Identify which cell holds the provided text, then report its [X, Y] central coordinate. 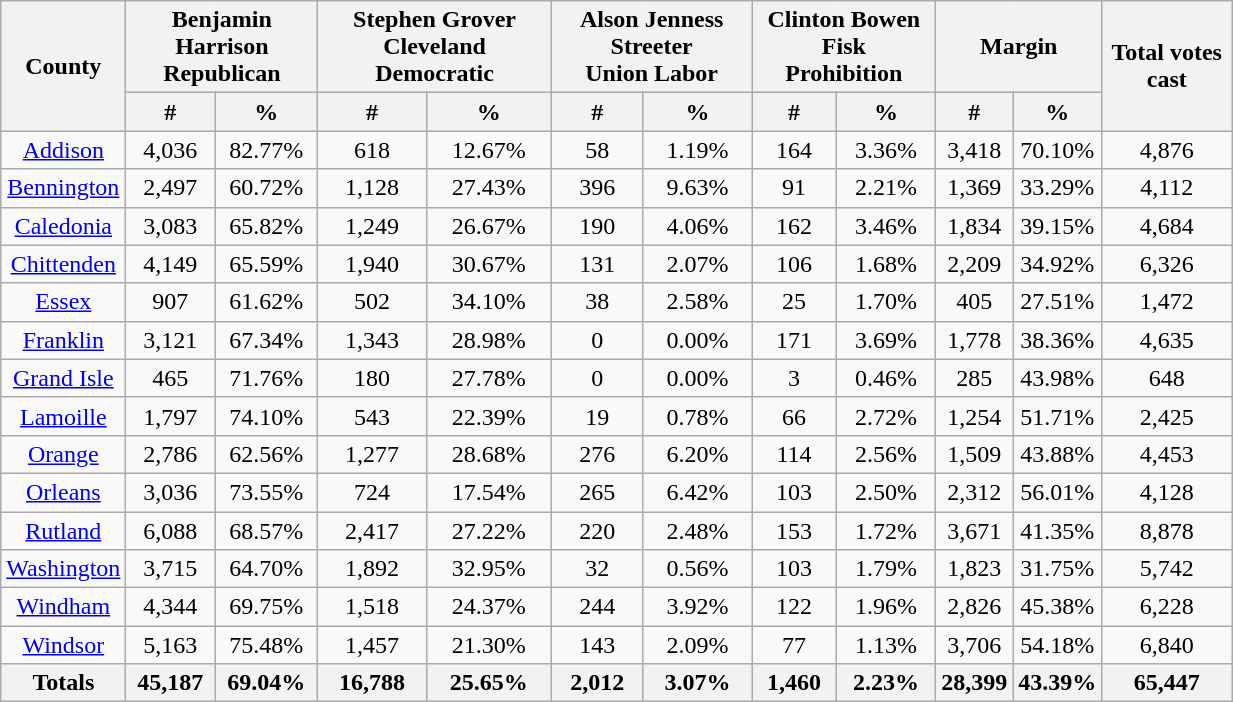
32.95% [488, 569]
6.42% [698, 492]
28.98% [488, 340]
21.30% [488, 645]
3.46% [886, 226]
1,460 [794, 683]
County [64, 66]
22.39% [488, 416]
143 [597, 645]
Rutland [64, 531]
3.36% [886, 150]
56.01% [1058, 492]
Grand Isle [64, 378]
3,418 [974, 150]
4.06% [698, 226]
Windsor [64, 645]
1,834 [974, 226]
61.62% [266, 302]
26.67% [488, 226]
2.48% [698, 531]
65,447 [1167, 683]
2.23% [886, 683]
Chittenden [64, 264]
6,228 [1167, 607]
2.21% [886, 188]
Bennington [64, 188]
31.75% [1058, 569]
Stephen Grover ClevelandDemocratic [435, 47]
67.34% [266, 340]
66 [794, 416]
1.72% [886, 531]
618 [372, 150]
16,788 [372, 683]
75.48% [266, 645]
1,940 [372, 264]
1.79% [886, 569]
65.82% [266, 226]
3,706 [974, 645]
2,826 [974, 607]
Franklin [64, 340]
1,128 [372, 188]
907 [170, 302]
43.39% [1058, 683]
396 [597, 188]
Totals [64, 683]
1,277 [372, 454]
4,684 [1167, 226]
6.20% [698, 454]
1.19% [698, 150]
38 [597, 302]
5,163 [170, 645]
1,343 [372, 340]
82.77% [266, 150]
4,635 [1167, 340]
30.67% [488, 264]
122 [794, 607]
2.09% [698, 645]
38.36% [1058, 340]
33.29% [1058, 188]
2.07% [698, 264]
3,715 [170, 569]
27.78% [488, 378]
2.58% [698, 302]
28.68% [488, 454]
58 [597, 150]
1,509 [974, 454]
Addison [64, 150]
4,149 [170, 264]
91 [794, 188]
1.96% [886, 607]
6,088 [170, 531]
Alson Jenness StreeterUnion Labor [652, 47]
8,878 [1167, 531]
162 [794, 226]
43.98% [1058, 378]
Caledonia [64, 226]
12.67% [488, 150]
69.04% [266, 683]
502 [372, 302]
405 [974, 302]
34.10% [488, 302]
648 [1167, 378]
6,840 [1167, 645]
164 [794, 150]
Orange [64, 454]
25 [794, 302]
9.63% [698, 188]
180 [372, 378]
74.10% [266, 416]
2,425 [1167, 416]
65.59% [266, 264]
45,187 [170, 683]
0.78% [698, 416]
2,209 [974, 264]
3,083 [170, 226]
3,121 [170, 340]
Windham [64, 607]
28,399 [974, 683]
Benjamin HarrisonRepublican [222, 47]
465 [170, 378]
0.46% [886, 378]
1,797 [170, 416]
1,518 [372, 607]
724 [372, 492]
Lamoille [64, 416]
43.88% [1058, 454]
69.75% [266, 607]
2.50% [886, 492]
1.70% [886, 302]
1.13% [886, 645]
1.68% [886, 264]
4,036 [170, 150]
27.43% [488, 188]
2,012 [597, 683]
1,823 [974, 569]
0.56% [698, 569]
153 [794, 531]
70.10% [1058, 150]
Margin [1019, 47]
4,128 [1167, 492]
2.72% [886, 416]
1,778 [974, 340]
41.35% [1058, 531]
68.57% [266, 531]
45.38% [1058, 607]
1,472 [1167, 302]
3.69% [886, 340]
3.92% [698, 607]
1,457 [372, 645]
265 [597, 492]
34.92% [1058, 264]
4,344 [170, 607]
54.18% [1058, 645]
2,786 [170, 454]
39.15% [1058, 226]
4,876 [1167, 150]
1,249 [372, 226]
73.55% [266, 492]
190 [597, 226]
25.65% [488, 683]
1,369 [974, 188]
27.51% [1058, 302]
Total votes cast [1167, 66]
Washington [64, 569]
Orleans [64, 492]
71.76% [266, 378]
51.71% [1058, 416]
1,254 [974, 416]
131 [597, 264]
6,326 [1167, 264]
106 [794, 264]
244 [597, 607]
5,742 [1167, 569]
62.56% [266, 454]
Clinton Bowen FiskProhibition [844, 47]
17.54% [488, 492]
285 [974, 378]
77 [794, 645]
114 [794, 454]
3 [794, 378]
543 [372, 416]
24.37% [488, 607]
1,892 [372, 569]
Essex [64, 302]
32 [597, 569]
3.07% [698, 683]
171 [794, 340]
2,417 [372, 531]
3,671 [974, 531]
276 [597, 454]
60.72% [266, 188]
2,497 [170, 188]
64.70% [266, 569]
4,453 [1167, 454]
220 [597, 531]
3,036 [170, 492]
2.56% [886, 454]
2,312 [974, 492]
19 [597, 416]
4,112 [1167, 188]
27.22% [488, 531]
